Output the (x, y) coordinate of the center of the cell containing the given text.  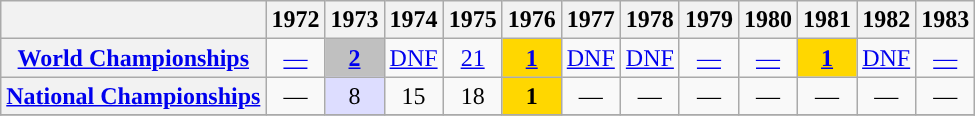
1981 (828, 20)
2 (354, 58)
1977 (590, 20)
15 (414, 96)
1972 (296, 20)
1976 (532, 20)
1980 (768, 20)
World Championships (134, 58)
1982 (886, 20)
National Championships (134, 96)
18 (472, 96)
1978 (650, 20)
1975 (472, 20)
8 (354, 96)
1983 (946, 20)
21 (472, 58)
1979 (708, 20)
1973 (354, 20)
1974 (414, 20)
